Return the (x, y) coordinate for the center point of the cell that contains the specified text.  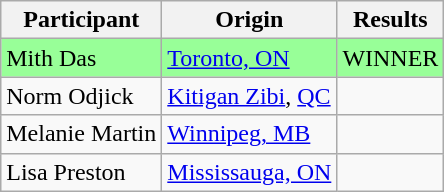
Lisa Preston (82, 172)
Kitigan Zibi, QC (250, 96)
Participant (82, 20)
Toronto, ON (250, 58)
Norm Odjick (82, 96)
Mith Das (82, 58)
WINNER (390, 58)
Results (390, 20)
Winnipeg, MB (250, 134)
Origin (250, 20)
Melanie Martin (82, 134)
Mississauga, ON (250, 172)
